Capture the cell that displays the provided text and extract its [X, Y] central coordinate. 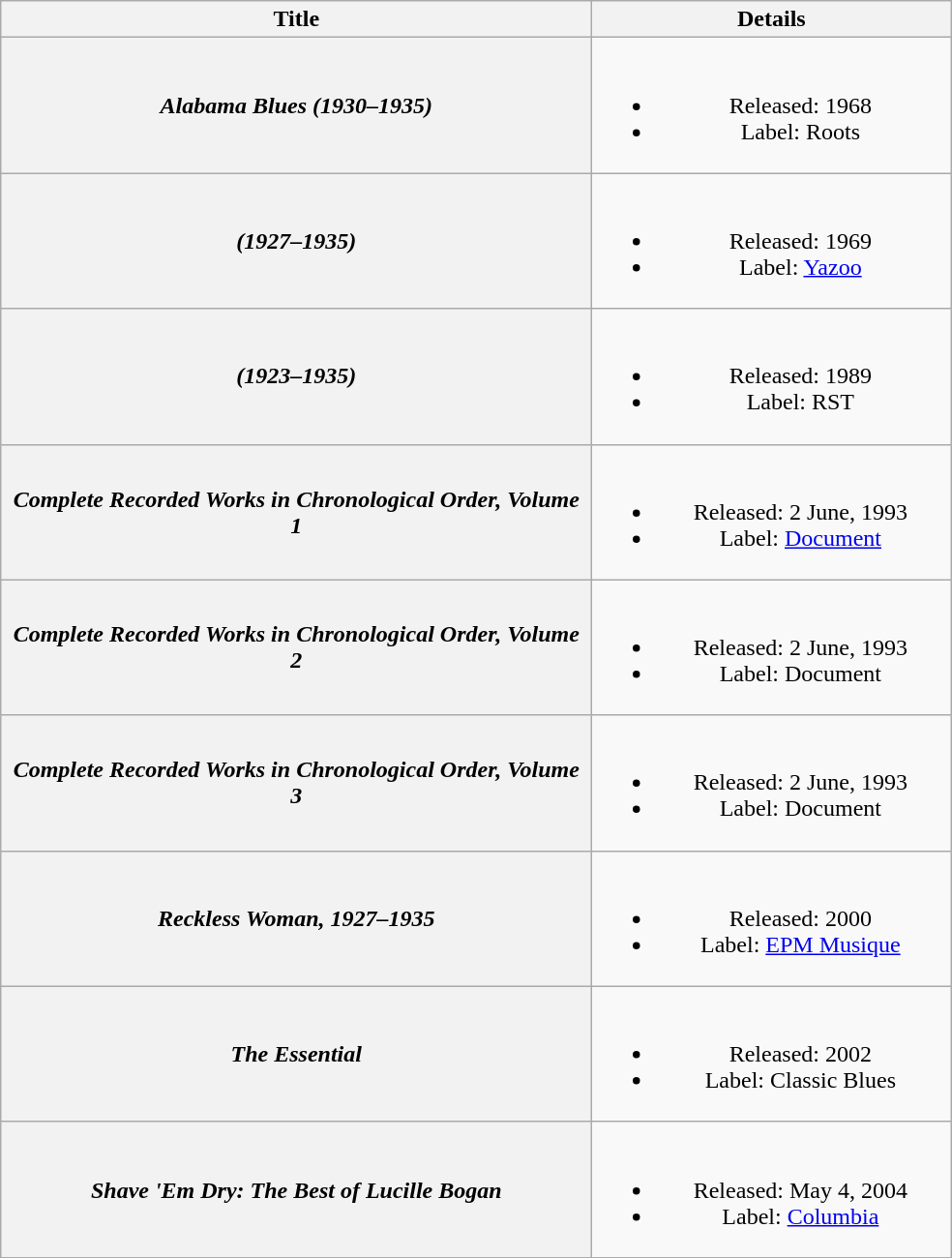
Released: 1968Label: Roots [772, 105]
The Essential [296, 1054]
Alabama Blues (1930–1935) [296, 105]
(1923–1935) [296, 376]
Details [772, 19]
Complete Recorded Works in Chronological Order, Volume 2 [296, 647]
Shave 'Em Dry: The Best of Lucille Bogan [296, 1189]
Reckless Woman, 1927–1935 [296, 918]
(1927–1935) [296, 241]
Released: 1969Label: Yazoo [772, 241]
Released: 2000Label: EPM Musique [772, 918]
Title [296, 19]
Complete Recorded Works in Chronological Order, Volume 1 [296, 512]
Complete Recorded Works in Chronological Order, Volume 3 [296, 783]
Released: May 4, 2004Label: Columbia [772, 1189]
Released: 1989Label: RST [772, 376]
Released: 2002Label: Classic Blues [772, 1054]
